Provide the [x, y] coordinate of the cell's center where the given text is located.  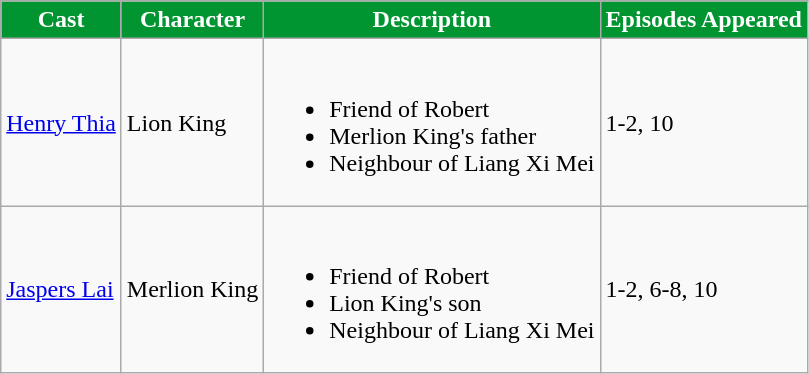
Friend of RobertMerlion King's fatherNeighbour of Liang Xi Mei [432, 122]
Character [192, 20]
Episodes Appeared [704, 20]
Lion King [192, 122]
Description [432, 20]
Merlion King [192, 290]
1-2, 10 [704, 122]
Cast [62, 20]
Henry Thia [62, 122]
Friend of RobertLion King's sonNeighbour of Liang Xi Mei [432, 290]
1-2, 6-8, 10 [704, 290]
Jaspers Lai [62, 290]
